Return the (X, Y) coordinate for the center point of the cell that contains the specified text.  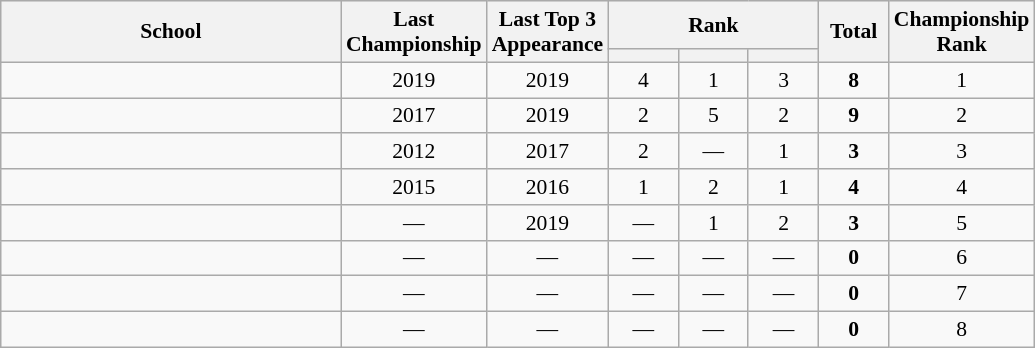
Rank (713, 25)
Total (854, 32)
7 (962, 294)
Last Top 3Appearance (548, 32)
2015 (414, 187)
Championship Rank (962, 32)
2012 (414, 152)
School (171, 32)
2016 (548, 187)
9 (854, 116)
6 (962, 258)
LastChampionship (414, 32)
